Scan for the cell matching the given text and deliver its [x, y] coordinate at center. 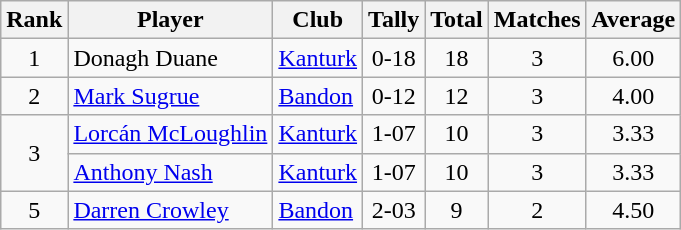
0-18 [394, 58]
Average [634, 20]
Darren Crowley [170, 210]
Rank [34, 20]
2-03 [394, 210]
Lorcán McLoughlin [170, 134]
4.00 [634, 96]
12 [457, 96]
Anthony Nash [170, 172]
Mark Sugrue [170, 96]
5 [34, 210]
Player [170, 20]
1 [34, 58]
Donagh Duane [170, 58]
6.00 [634, 58]
Total [457, 20]
Matches [537, 20]
4.50 [634, 210]
0-12 [394, 96]
Club [318, 20]
Tally [394, 20]
9 [457, 210]
18 [457, 58]
